Find where the given text appears and provide that cell's center as [x, y] coordinate. 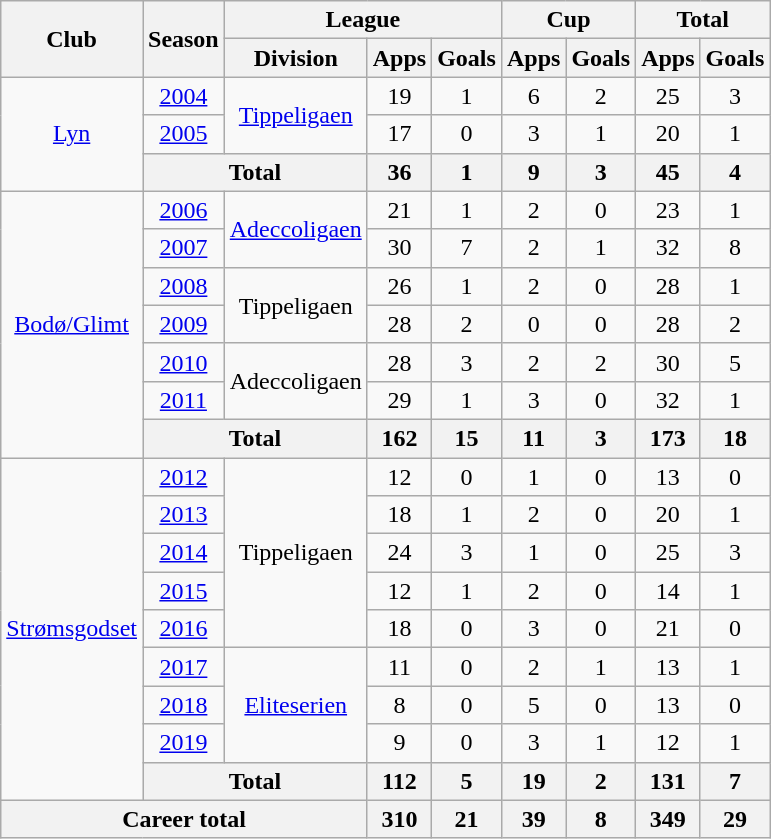
Season [183, 39]
2004 [183, 96]
2019 [183, 743]
2006 [183, 210]
310 [399, 819]
2010 [183, 362]
Division [296, 58]
4 [735, 172]
Cup [568, 20]
23 [668, 210]
2011 [183, 400]
Eliteserien [296, 705]
Career total [184, 819]
2008 [183, 286]
Lyn [72, 134]
2009 [183, 324]
2014 [183, 553]
24 [399, 553]
2015 [183, 591]
6 [533, 96]
349 [668, 819]
26 [399, 286]
173 [668, 438]
45 [668, 172]
131 [668, 781]
League [362, 20]
2016 [183, 629]
14 [668, 591]
36 [399, 172]
2005 [183, 134]
2018 [183, 705]
Bodø/Glimt [72, 324]
162 [399, 438]
2012 [183, 477]
Strømsgodset [72, 630]
2007 [183, 248]
112 [399, 781]
17 [399, 134]
Club [72, 39]
15 [467, 438]
39 [533, 819]
2013 [183, 515]
2017 [183, 667]
